Find where the given text appears and provide that cell's center as [x, y] coordinate. 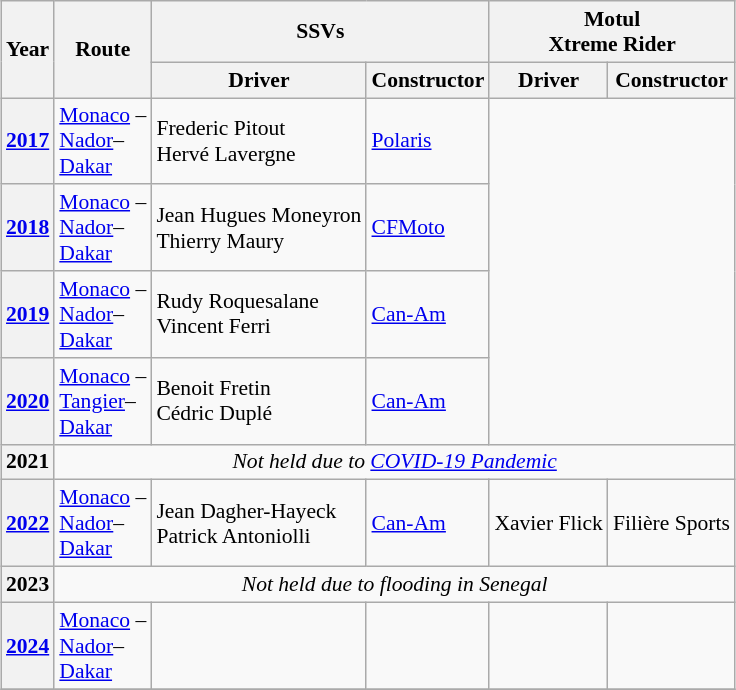
Rudy Roquesalane Vincent Ferri [258, 314]
Jean Hugues Moneyron Thierry Maury [258, 228]
2020 [28, 402]
Not held due to flooding in Senegal [394, 585]
2024 [28, 646]
2022 [28, 524]
Benoit Fretin Cédric Duplé [258, 402]
Polaris [428, 142]
Filière Sports [672, 524]
Route [102, 50]
2017 [28, 142]
Not held due to COVID-19 Pandemic [394, 462]
2023 [28, 585]
2018 [28, 228]
CFMoto [428, 228]
Frederic Pitout Hervé Lavergne [258, 142]
Jean Dagher-Hayeck Patrick Antoniolli [258, 524]
Xavier Flick [548, 524]
MotulXtreme Rider [612, 32]
Monaco –Tangier–Dakar [102, 402]
2019 [28, 314]
Year [28, 50]
SSVs [320, 32]
2021 [28, 462]
